For the text-containing cell, return its midpoint in [X, Y] coordinate format. 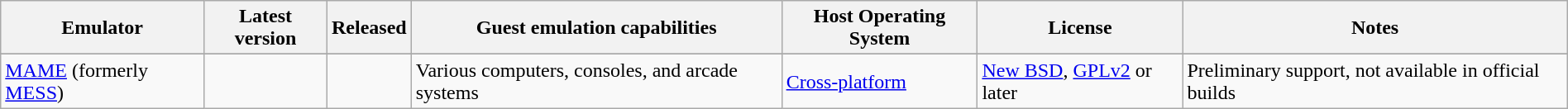
Released [369, 28]
Guest emulation capabilities [596, 28]
Notes [1374, 28]
License [1080, 28]
Preliminary support, not available in official builds [1374, 81]
MAME (formerly MESS) [103, 81]
Latest version [266, 28]
Various computers, consoles, and arcade systems [596, 81]
Cross-platform [880, 81]
Host Operating System [880, 28]
Emulator [103, 28]
New BSD, GPLv2 or later [1080, 81]
